Scan for the cell matching the given text and deliver its [x, y] coordinate at center. 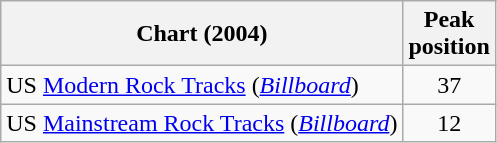
12 [449, 123]
US Modern Rock Tracks (Billboard) [202, 85]
Peakposition [449, 34]
Chart (2004) [202, 34]
37 [449, 85]
US Mainstream Rock Tracks (Billboard) [202, 123]
